Capture the cell that displays the provided text and extract its (X, Y) central coordinate. 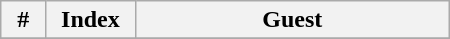
# (24, 20)
Guest (292, 20)
Index (91, 20)
